Return the [X, Y] coordinate for the center point of the cell that contains the specified text.  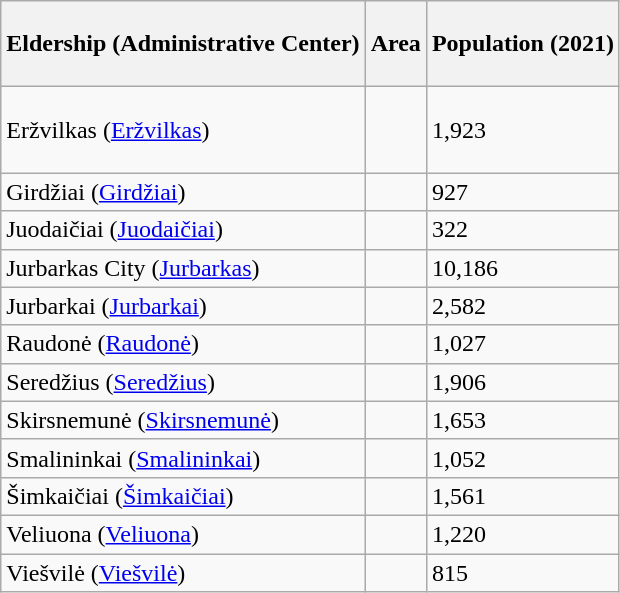
1,906 [522, 382]
815 [522, 573]
1,923 [522, 130]
Seredžius (Seredžius) [183, 382]
1,653 [522, 420]
1,220 [522, 534]
Raudonė (Raudonė) [183, 344]
Population (2021) [522, 44]
10,186 [522, 268]
Viešvilė (Viešvilė) [183, 573]
1,561 [522, 496]
Juodaičiai (Juodaičiai) [183, 230]
1,027 [522, 344]
Skirsnemunė (Skirsnemunė) [183, 420]
Veliuona (Veliuona) [183, 534]
Jurbarkas City (Jurbarkas) [183, 268]
Area [396, 44]
Eržvilkas (Eržvilkas) [183, 130]
2,582 [522, 306]
322 [522, 230]
1,052 [522, 458]
927 [522, 192]
Smalininkai (Smalininkai) [183, 458]
Eldership (Administrative Center) [183, 44]
Girdžiai (Girdžiai) [183, 192]
Jurbarkai (Jurbarkai) [183, 306]
Šimkaičiai (Šimkaičiai) [183, 496]
